From the cell containing the given text, extract its center point as (x, y) coordinate. 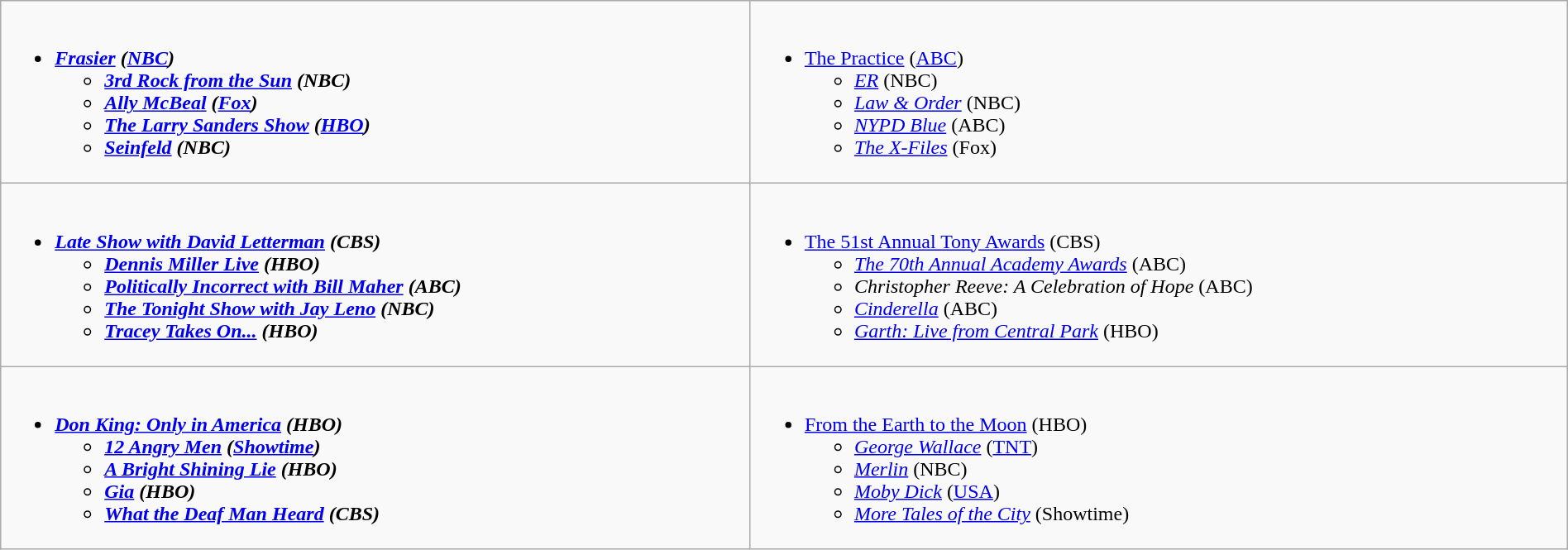
From the Earth to the Moon (HBO)George Wallace (TNT)Merlin (NBC)Moby Dick (USA)More Tales of the City (Showtime) (1159, 458)
Frasier (NBC)3rd Rock from the Sun (NBC)Ally McBeal (Fox)The Larry Sanders Show (HBO)Seinfeld (NBC) (375, 93)
The Practice (ABC)ER (NBC)Law & Order (NBC)NYPD Blue (ABC)The X-Files (Fox) (1159, 93)
Don King: Only in America (HBO)12 Angry Men (Showtime)A Bright Shining Lie (HBO)Gia (HBO)What the Deaf Man Heard (CBS) (375, 458)
